Identify which cell holds the provided text, then report its (x, y) central coordinate. 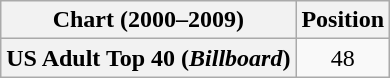
US Adult Top 40 (Billboard) (148, 58)
48 (343, 58)
Position (343, 20)
Chart (2000–2009) (148, 20)
